Capture the cell that displays the provided text and extract its (x, y) central coordinate. 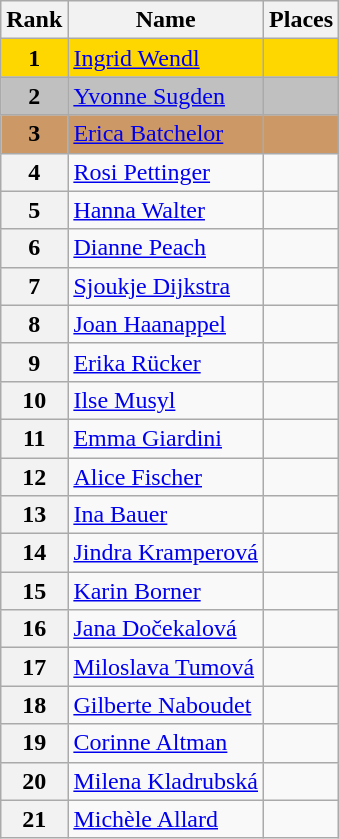
Emma Giardini (166, 438)
Ina Bauer (166, 515)
19 (34, 743)
Gilberte Naboudet (166, 705)
Yvonne Sugden (166, 96)
15 (34, 591)
21 (34, 819)
5 (34, 210)
1 (34, 58)
16 (34, 629)
Dianne Peach (166, 248)
Ingrid Wendl (166, 58)
Milena Kladrubská (166, 781)
Name (166, 20)
8 (34, 324)
Alice Fischer (166, 477)
Rosi Pettinger (166, 172)
Michèle Allard (166, 819)
10 (34, 400)
7 (34, 286)
Hanna Walter (166, 210)
Corinne Altman (166, 743)
Ilse Musyl (166, 400)
12 (34, 477)
14 (34, 553)
Jindra Kramperová (166, 553)
13 (34, 515)
Places (302, 20)
11 (34, 438)
Sjoukje Dijkstra (166, 286)
Erika Rücker (166, 362)
Rank (34, 20)
4 (34, 172)
9 (34, 362)
3 (34, 134)
18 (34, 705)
Erica Batchelor (166, 134)
Jana Dočekalová (166, 629)
20 (34, 781)
17 (34, 667)
6 (34, 248)
Joan Haanappel (166, 324)
Karin Borner (166, 591)
Miloslava Tumová (166, 667)
2 (34, 96)
